From the cell containing the given text, extract its center point as [X, Y] coordinate. 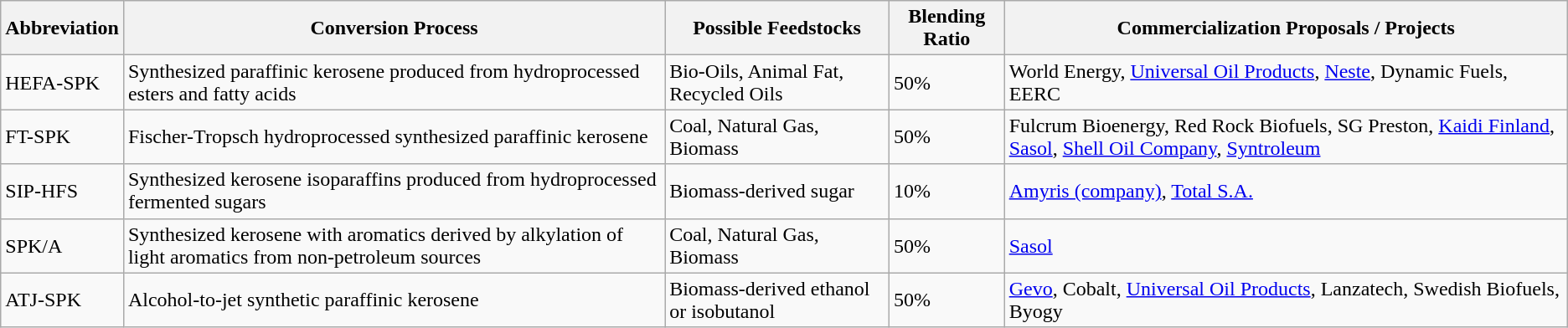
Alcohol-to-jet synthetic paraffinic kerosene [394, 300]
10% [946, 191]
Amyris (company), Total S.A. [1286, 191]
SIP-HFS [62, 191]
Bio-Oils, Animal Fat, Recycled Oils [777, 82]
HEFA-SPK [62, 82]
Commercialization Proposals / Projects [1286, 28]
Fulcrum Bioenergy, Red Rock Biofuels, SG Preston, Kaidi Finland, Sasol, Shell Oil Company, Syntroleum [1286, 137]
Synthesized paraffinic kerosene produced from hydroprocessed esters and fatty acids [394, 82]
Synthesized kerosene isoparaffins produced from hydroprocessed fermented sugars [394, 191]
ATJ-SPK [62, 300]
Possible Feedstocks [777, 28]
Fischer-Tropsch hydroprocessed synthesized paraffinic kerosene [394, 137]
Gevo, Cobalt, Universal Oil Products, Lanzatech, Swedish Biofuels, Byogy [1286, 300]
Biomass-derived ethanol or isobutanol [777, 300]
World Energy, Universal Oil Products, Neste, Dynamic Fuels, EERC [1286, 82]
Blending Ratio [946, 28]
FT-SPK [62, 137]
Conversion Process [394, 28]
Abbreviation [62, 28]
Biomass-derived sugar [777, 191]
Synthesized kerosene with aromatics derived by alkylation of light aromatics from non-petroleum sources [394, 246]
SPK/A [62, 246]
Sasol [1286, 246]
